Output the [x, y] coordinate of the center of the cell containing the given text.  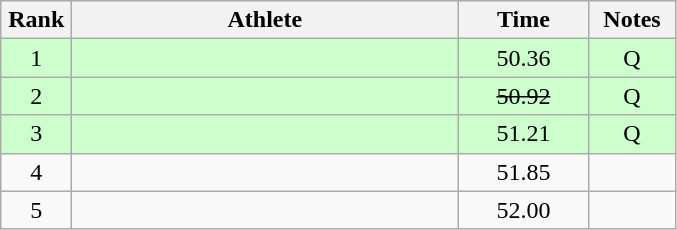
3 [36, 134]
51.21 [524, 134]
Time [524, 20]
4 [36, 172]
51.85 [524, 172]
2 [36, 96]
52.00 [524, 210]
Notes [632, 20]
Rank [36, 20]
50.92 [524, 96]
50.36 [524, 58]
1 [36, 58]
Athlete [265, 20]
5 [36, 210]
